Output the (x, y) coordinate of the center of the cell containing the given text.  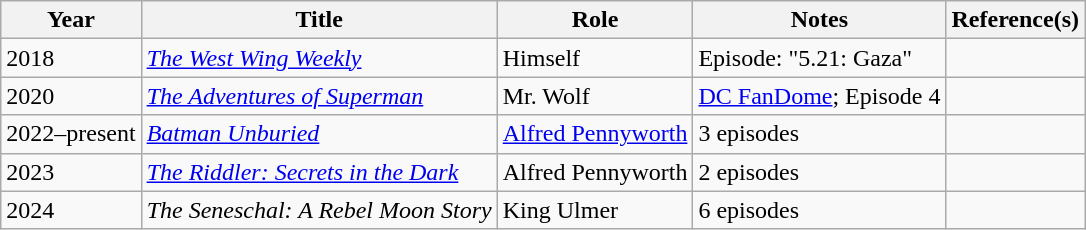
2020 (71, 96)
Himself (595, 58)
3 episodes (820, 134)
Notes (820, 20)
The Riddler: Secrets in the Dark (319, 172)
2 episodes (820, 172)
2023 (71, 172)
2022–present (71, 134)
Mr. Wolf (595, 96)
2024 (71, 210)
Title (319, 20)
King Ulmer (595, 210)
The West Wing Weekly (319, 58)
2018 (71, 58)
Episode: "5.21: Gaza" (820, 58)
Batman Unburied (319, 134)
6 episodes (820, 210)
The Seneschal: A Rebel Moon Story (319, 210)
DC FanDome; Episode 4 (820, 96)
Role (595, 20)
Year (71, 20)
Reference(s) (1016, 20)
The Adventures of Superman (319, 96)
